Provide the (X, Y) coordinate of the cell's center where the given text is located.  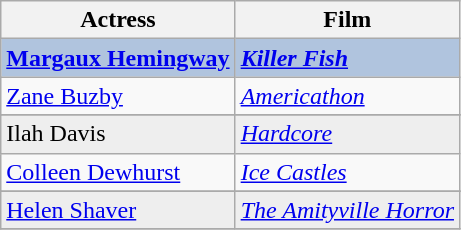
The Amityville Horror (347, 210)
Americathon (347, 96)
Zane Buzby (118, 96)
Ilah Davis (118, 134)
Actress (118, 20)
Film (347, 20)
Ice Castles (347, 172)
Hardcore (347, 134)
Helen Shaver (118, 210)
Killer Fish (347, 58)
Colleen Dewhurst (118, 172)
Margaux Hemingway (118, 58)
